Determine the (x, y) coordinate at the center of the cell enclosing the given text.  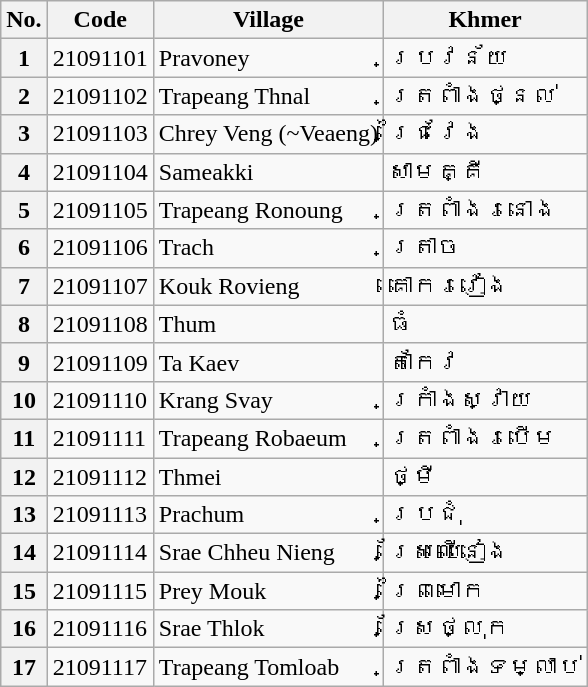
Village (268, 20)
ប្រជុំ (486, 515)
ក្រាំងស្វាយ (486, 400)
Trapeang Ronoung (268, 210)
Krang Svay (268, 400)
21091114 (100, 553)
Kouk Rovieng (268, 286)
ត្រពាំងរបើម (486, 438)
Chrey Veng (~Veaeng) (268, 134)
Thmei (268, 477)
21091115 (100, 591)
Srae Chheu Nieng (268, 553)
7 (24, 286)
21091109 (100, 362)
Trapeang Robaeum (268, 438)
21091101 (100, 58)
16 (24, 629)
ស្រែឈើនៀង (486, 553)
21091105 (100, 210)
21091107 (100, 286)
តាកែវ (486, 362)
Trapeang Thnal (268, 96)
សាមគ្គី (486, 172)
Thum (268, 324)
ធំ (486, 324)
21091103 (100, 134)
ស្រែថ្លុក (486, 629)
ត្រពាំងថ្នល់ (486, 96)
11 (24, 438)
គោករវៀង (486, 286)
4 (24, 172)
ត្រពាំងទម្លាប់ (486, 667)
21091117 (100, 667)
Prey Mouk (268, 591)
ត្រាច (486, 248)
Trapeang Tomloab (268, 667)
12 (24, 477)
17 (24, 667)
ប្រវន័យ (486, 58)
14 (24, 553)
13 (24, 515)
3 (24, 134)
Pravoney (268, 58)
21091112 (100, 477)
21091113 (100, 515)
Sameakki (268, 172)
2 (24, 96)
5 (24, 210)
Srae Thlok (268, 629)
ព្រៃមោក (486, 591)
21091106 (100, 248)
Khmer (486, 20)
Code (100, 20)
Trach (268, 248)
Ta Kaev (268, 362)
21091116 (100, 629)
10 (24, 400)
21091110 (100, 400)
ត្រពាំងរនោង (486, 210)
1 (24, 58)
21091111 (100, 438)
21091108 (100, 324)
ថ្មី (486, 477)
ជ្រៃវែង (486, 134)
No. (24, 20)
8 (24, 324)
21091102 (100, 96)
21091104 (100, 172)
9 (24, 362)
6 (24, 248)
15 (24, 591)
Prachum (268, 515)
